Identify which cell holds the provided text, then report its (X, Y) central coordinate. 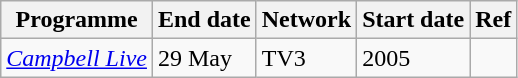
Campbell Live (77, 58)
Programme (77, 20)
TV3 (306, 58)
Network (306, 20)
End date (204, 20)
29 May (204, 58)
Ref (494, 20)
2005 (414, 58)
Start date (414, 20)
